Extract the [X, Y] coordinate from the center of the cell holding the provided text.  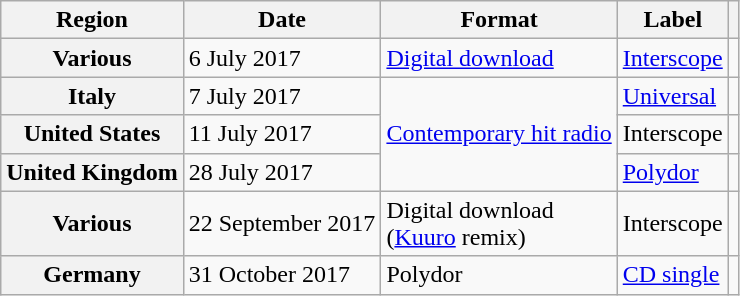
28 July 2017 [282, 172]
Format [499, 20]
31 October 2017 [282, 275]
Digital download [499, 58]
Italy [92, 96]
CD single [672, 275]
Date [282, 20]
7 July 2017 [282, 96]
United Kingdom [92, 172]
Label [672, 20]
Germany [92, 275]
22 September 2017 [282, 224]
Contemporary hit radio [499, 134]
11 July 2017 [282, 134]
Digital download(Kuuro remix) [499, 224]
Region [92, 20]
United States [92, 134]
Universal [672, 96]
6 July 2017 [282, 58]
